Return [X, Y] of the center of cell containing provided text 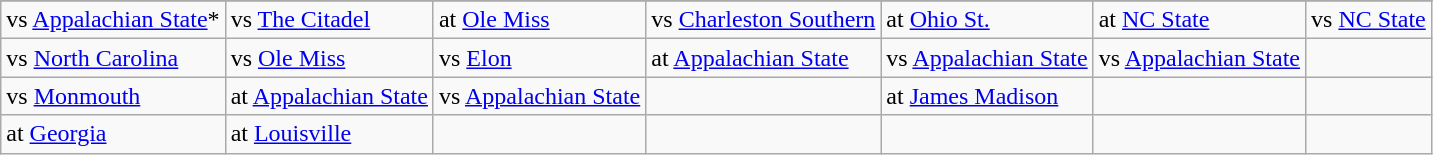
at James Madison [987, 96]
vs Charleston Southern [764, 20]
vs The Citadel [329, 20]
at Ohio St. [987, 20]
vs Monmouth [113, 96]
at Ole Miss [539, 20]
at Louisville [329, 134]
vs Ole Miss [329, 58]
vs Elon [539, 58]
at NC State [1199, 20]
vs NC State [1369, 20]
vs North Carolina [113, 58]
at Georgia [113, 134]
vs Appalachian State* [113, 20]
